Find where the given text appears and provide that cell's center as [x, y] coordinate. 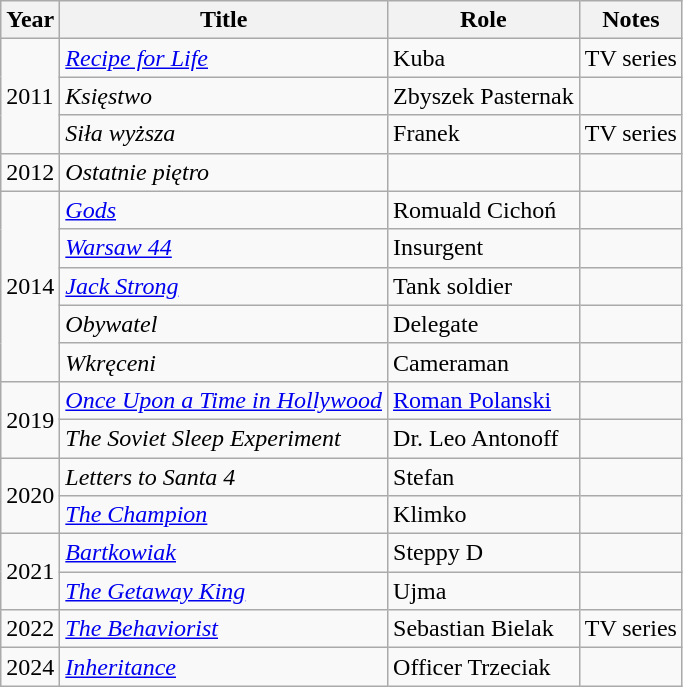
Zbyszek Pasternak [484, 96]
Gods [224, 210]
2012 [30, 172]
Dr. Leo Antonoff [484, 438]
Letters to Santa 4 [224, 477]
Wkręceni [224, 362]
Warsaw 44 [224, 248]
Roman Polanski [484, 400]
Obywatel [224, 324]
Księstwo [224, 96]
The Champion [224, 515]
Franek [484, 134]
The Behaviorist [224, 629]
2021 [30, 572]
2020 [30, 496]
Officer Trzeciak [484, 667]
Role [484, 20]
Insurgent [484, 248]
Delegate [484, 324]
Recipe for Life [224, 58]
Bartkowiak [224, 553]
Inheritance [224, 667]
2019 [30, 419]
Notes [630, 20]
The Getaway King [224, 591]
2022 [30, 629]
Ujma [484, 591]
Romuald Cichoń [484, 210]
Ostatnie piętro [224, 172]
Klimko [484, 515]
Title [224, 20]
Year [30, 20]
Siła wyższa [224, 134]
2011 [30, 96]
Steppy D [484, 553]
The Soviet Sleep Experiment [224, 438]
Jack Strong [224, 286]
Kuba [484, 58]
2024 [30, 667]
2014 [30, 286]
Cameraman [484, 362]
Tank soldier [484, 286]
Sebastian Bielak [484, 629]
Once Upon a Time in Hollywood [224, 400]
Stefan [484, 477]
